Output the (x, y) coordinate of the center of the cell containing the given text.  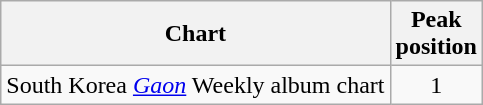
Chart (196, 34)
1 (436, 85)
Peakposition (436, 34)
South Korea Gaon Weekly album chart (196, 85)
